Search for the cell housing the specified text and yield its [x, y] center coordinate. 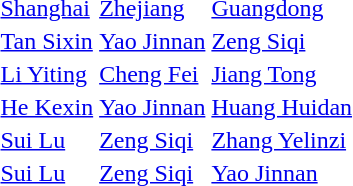
Cheng Fei [152, 74]
Zeng Siqi [152, 140]
